Scan for the cell matching the given text and deliver its [x, y] coordinate at center. 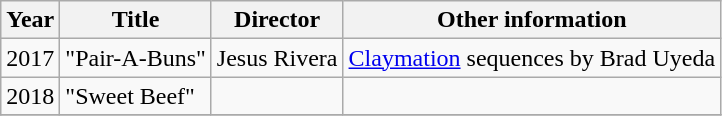
Director [277, 20]
Other information [532, 20]
"Sweet Beef" [136, 96]
"Pair-A-Buns" [136, 58]
Jesus Rivera [277, 58]
Year [30, 20]
2018 [30, 96]
Claymation sequences by Brad Uyeda [532, 58]
2017 [30, 58]
Title [136, 20]
